Return (x, y) of the center of cell containing provided text 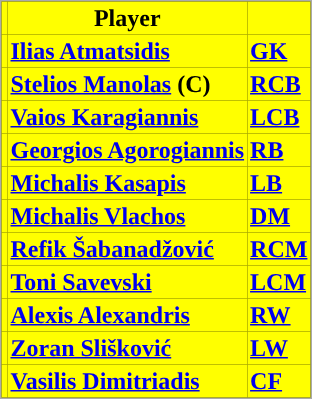
Refik Šabanadžović (128, 248)
Ilias Atmatsidis (128, 50)
Georgios Agorogiannis (128, 150)
GK (278, 50)
RCM (278, 248)
LCM (278, 282)
LB (278, 182)
RCB (278, 84)
Stelios Manolas (C) (128, 84)
Zoran Slišković (128, 348)
Alexis Alexandris (128, 314)
CF (278, 380)
LCB (278, 116)
DM (278, 216)
RW (278, 314)
Vasilis Dimitriadis (128, 380)
Toni Savevski (128, 282)
LW (278, 348)
Vaios Karagiannis (128, 116)
RB (278, 150)
Michalis Vlachos (128, 216)
Player (128, 18)
Michalis Kasapis (128, 182)
